Locate the cell with the specified text and output its (x, y) center coordinate. 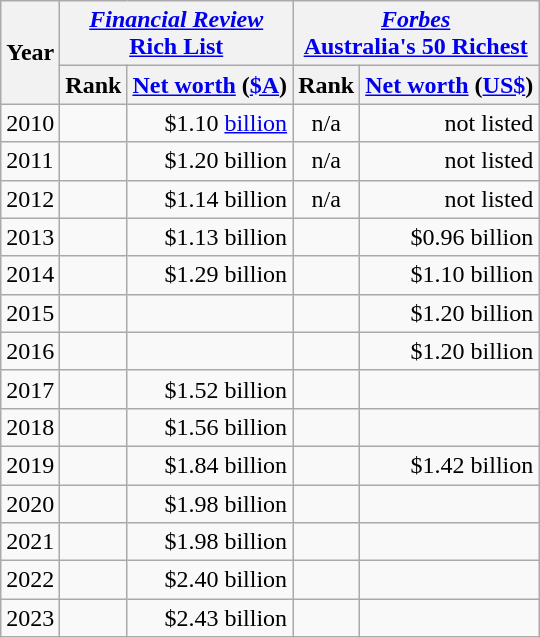
2011 (30, 161)
$0.96 billion (450, 237)
Year (30, 52)
2015 (30, 313)
2021 (30, 542)
Financial ReviewRich List (176, 34)
2022 (30, 580)
2014 (30, 275)
2010 (30, 123)
$1.56 billion (210, 427)
2012 (30, 199)
$1.42 billion (450, 465)
$2.43 billion (210, 618)
$1.13 billion (210, 237)
2016 (30, 351)
2023 (30, 618)
2018 (30, 427)
$1.14 billion (210, 199)
2017 (30, 389)
2020 (30, 503)
$1.29 billion (210, 275)
ForbesAustralia's 50 Richest (416, 34)
Net worth (US$) (450, 85)
2019 (30, 465)
Net worth ($A) (210, 85)
$2.40 billion (210, 580)
$1.52 billion (210, 389)
$1.84 billion (210, 465)
2013 (30, 237)
